Provide the [x, y] coordinate of the cell's center where the given text is located.  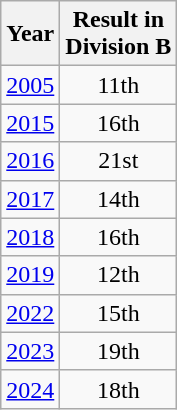
21st [118, 161]
2022 [30, 313]
2023 [30, 351]
2024 [30, 389]
Year [30, 34]
11th [118, 85]
2018 [30, 237]
15th [118, 313]
2019 [30, 275]
Result inDivision B [118, 34]
18th [118, 389]
2005 [30, 85]
12th [118, 275]
14th [118, 199]
2016 [30, 161]
19th [118, 351]
2017 [30, 199]
2015 [30, 123]
